Identify which cell holds the provided text, then report its [x, y] central coordinate. 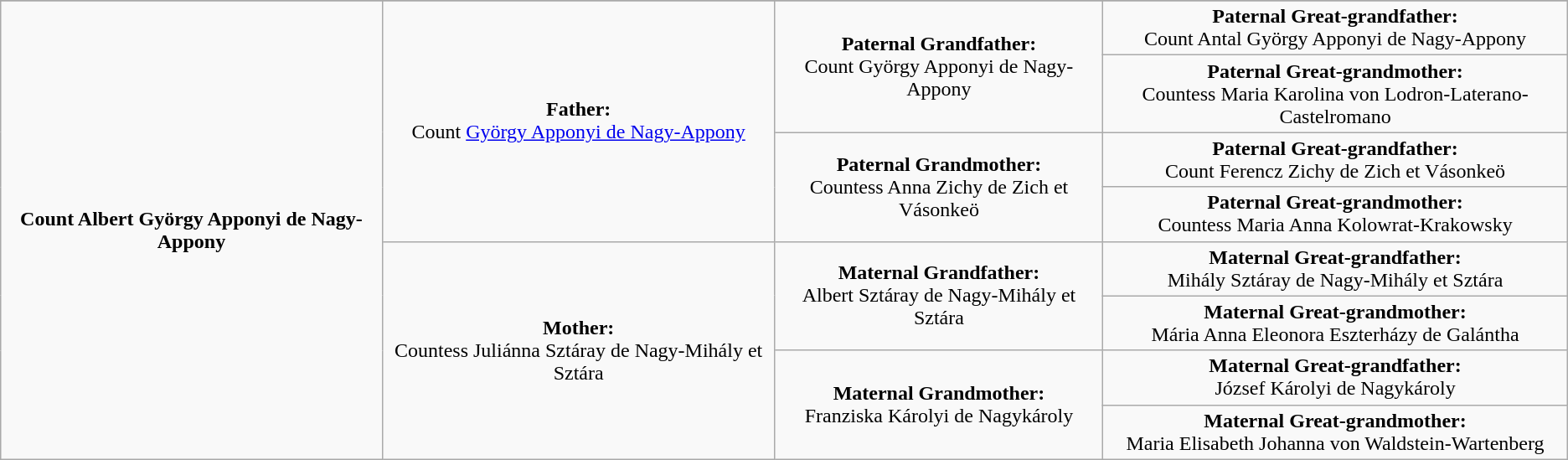
Maternal Great-grandfather:Mihály Sztáray de Nagy-Mihály et Sztára [1335, 268]
Maternal Great-grandmother:Maria Elisabeth Johanna von Waldstein-Wartenberg [1335, 432]
Maternal Grandmother:Franziska Károlyi de Nagykároly [939, 405]
Paternal Great-grandfather:Count Ferencz Zichy de Zich et Vásonkeö [1335, 159]
Maternal Grandfather:Albert Sztáray de Nagy-Mihály et Sztára [939, 296]
Paternal Grandfather:Count György Apponyi de Nagy-Appony [939, 67]
Count Albert György Apponyi de Nagy-Appony [191, 230]
Paternal Great-grandmother:Countess Maria Anna Kolowrat-Krakowsky [1335, 214]
Maternal Great-grandfather:József Károlyi de Nagykároly [1335, 377]
Maternal Great-grandmother:Mária Anna Eleonora Eszterházy de Galántha [1335, 323]
Father:Count György Apponyi de Nagy-Appony [578, 121]
Paternal Great-grandfather:Count Antal György Apponyi de Nagy-Appony [1335, 28]
Paternal Grandmother:Countess Anna Zichy de Zich et Vásonkeö [939, 187]
Mother:Countess Juliánna Sztáray de Nagy-Mihály et Sztára [578, 350]
Paternal Great-grandmother:Countess Maria Karolina von Lodron-Laterano-Castelromano [1335, 94]
